Determine the [x, y] coordinate at the center of the cell enclosing the given text.  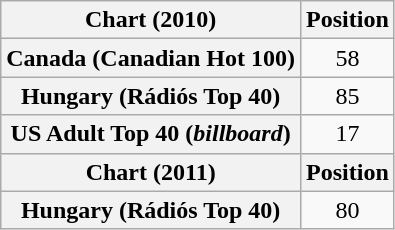
17 [348, 134]
58 [348, 58]
85 [348, 96]
Canada (Canadian Hot 100) [151, 58]
Chart (2011) [151, 172]
80 [348, 210]
Chart (2010) [151, 20]
US Adult Top 40 (billboard) [151, 134]
